Identify which cell holds the provided text, then report its [x, y] central coordinate. 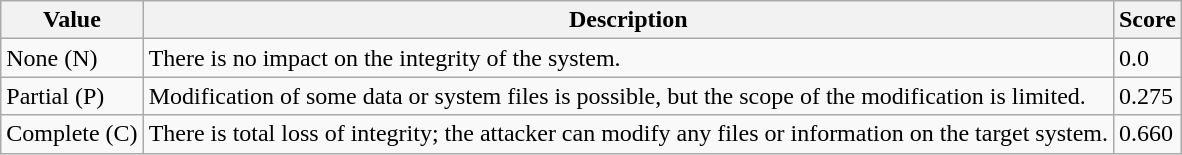
0.0 [1147, 58]
Description [628, 20]
Value [72, 20]
Modification of some data or system files is possible, but the scope of the modification is limited. [628, 96]
There is total loss of integrity; the attacker can modify any files or information on the target system. [628, 134]
Score [1147, 20]
Complete (C) [72, 134]
There is no impact on the integrity of the system. [628, 58]
None (N) [72, 58]
Partial (P) [72, 96]
0.275 [1147, 96]
0.660 [1147, 134]
